Output the [X, Y] coordinate of the center of the cell containing the given text.  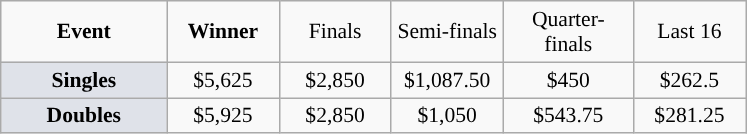
$262.5 [689, 80]
$281.25 [689, 116]
Singles [84, 80]
$1,087.50 [447, 80]
Last 16 [689, 32]
$1,050 [447, 116]
$543.75 [568, 116]
Winner [223, 32]
Quarter-finals [568, 32]
$5,625 [223, 80]
Event [84, 32]
$450 [568, 80]
Semi-finals [447, 32]
$5,925 [223, 116]
Finals [335, 32]
Doubles [84, 116]
